For the text-containing cell, return its midpoint in [X, Y] coordinate format. 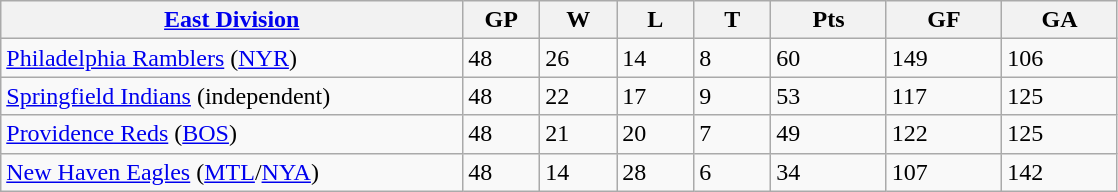
7 [732, 134]
New Haven Eagles (MTL/NYA) [232, 172]
107 [944, 172]
W [578, 20]
Philadelphia Ramblers (NYR) [232, 58]
East Division [232, 20]
8 [732, 58]
149 [944, 58]
Springfield Indians (independent) [232, 96]
6 [732, 172]
60 [829, 58]
22 [578, 96]
L [656, 20]
Pts [829, 20]
GF [944, 20]
28 [656, 172]
142 [1060, 172]
122 [944, 134]
53 [829, 96]
49 [829, 134]
9 [732, 96]
106 [1060, 58]
26 [578, 58]
34 [829, 172]
21 [578, 134]
17 [656, 96]
GA [1060, 20]
Providence Reds (BOS) [232, 134]
GP [502, 20]
20 [656, 134]
117 [944, 96]
T [732, 20]
